From the cell containing the given text, extract its center point as [X, Y] coordinate. 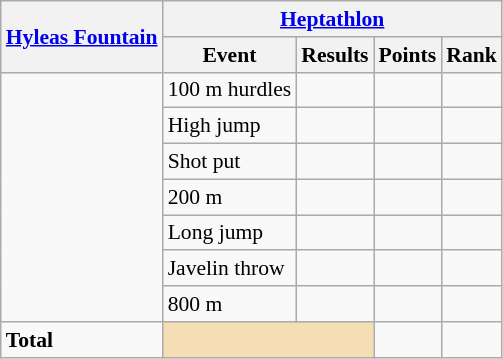
Rank [472, 55]
Shot put [230, 162]
Points [408, 55]
100 m hurdles [230, 90]
Javelin throw [230, 269]
High jump [230, 126]
800 m [230, 304]
Long jump [230, 233]
Total [82, 340]
Hyleas Fountain [82, 36]
Event [230, 55]
Heptathlon [332, 19]
Results [334, 55]
200 m [230, 197]
